Identify which cell holds the provided text, then report its [x, y] central coordinate. 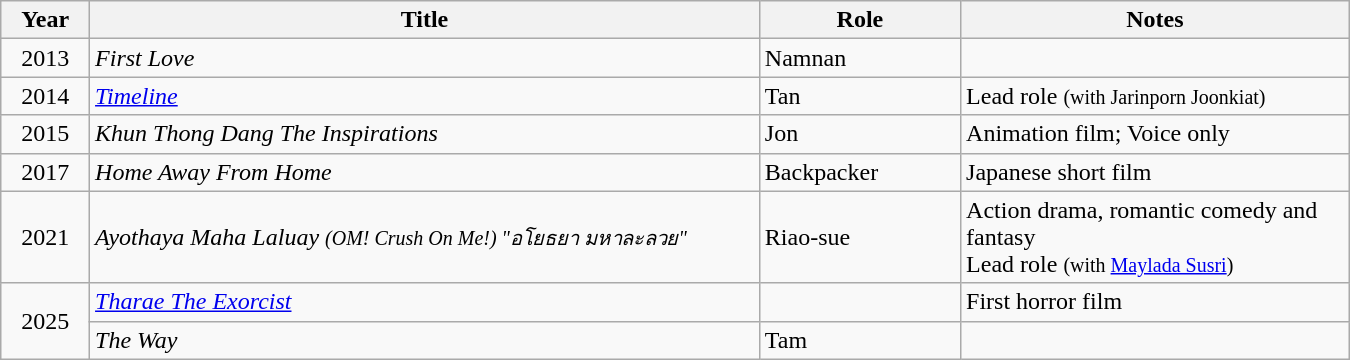
Home Away From Home [425, 172]
2021 [46, 237]
First Love [425, 58]
2015 [46, 134]
Animation film; Voice only [1156, 134]
Tam [860, 340]
2014 [46, 96]
Tharae The Exorcist [425, 302]
Lead role (with Jarinporn Joonkiat) [1156, 96]
Backpacker [860, 172]
Title [425, 20]
Role [860, 20]
First horror film [1156, 302]
Jon [860, 134]
Timeline [425, 96]
Khun Thong Dang The Inspirations [425, 134]
Japanese short film [1156, 172]
Ayothaya Maha Laluay (OM! Crush On Me!) "อโยธยา มหาละลวย" [425, 237]
2017 [46, 172]
Riao-sue [860, 237]
Year [46, 20]
Namnan [860, 58]
Tan [860, 96]
The Way [425, 340]
Notes [1156, 20]
2025 [46, 321]
2013 [46, 58]
Action drama, romantic comedy and fantasyLead role (with Maylada Susri) [1156, 237]
